Extract the (x, y) coordinate from the center of the cell holding the provided text.  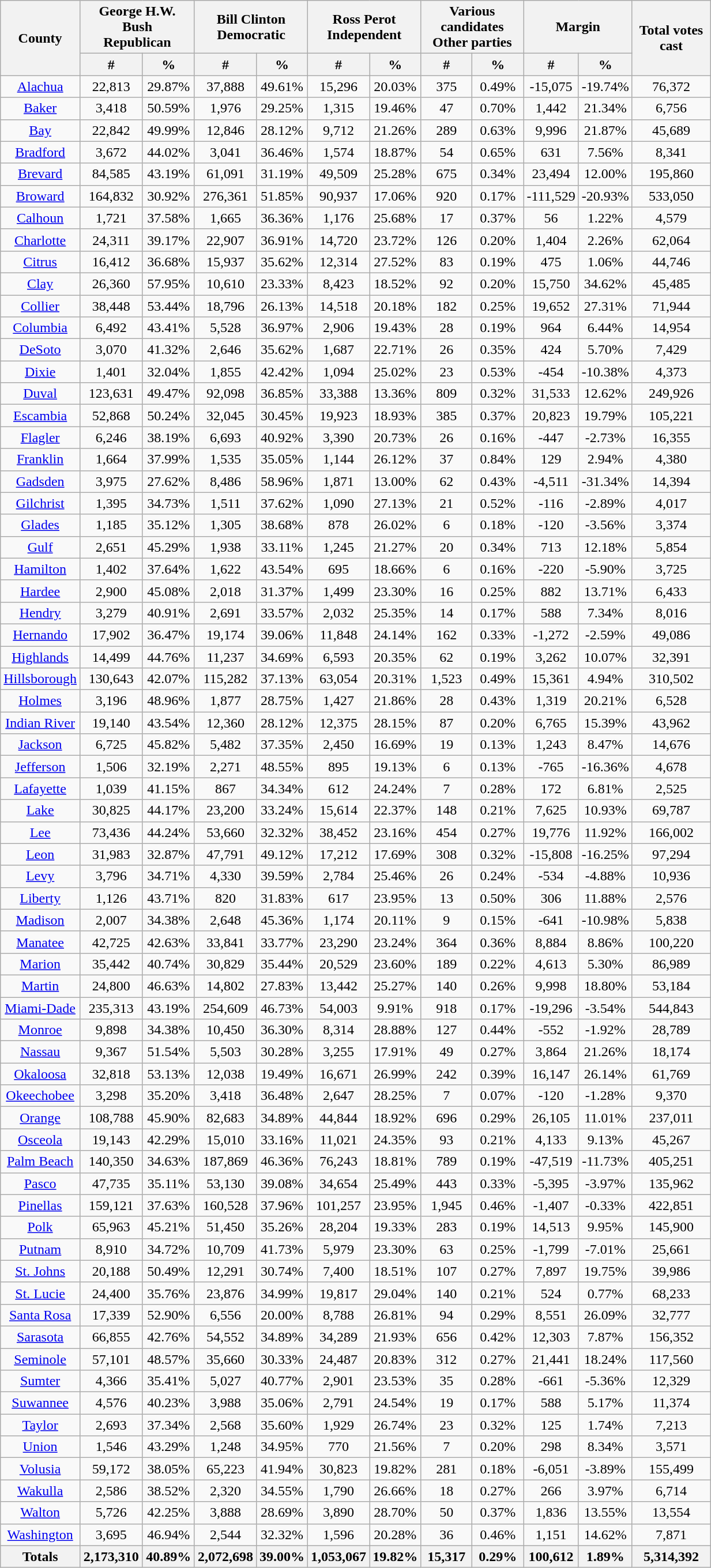
33.57% (283, 613)
45,689 (671, 130)
36.85% (283, 394)
1.89% (605, 1556)
16,355 (671, 438)
115,282 (225, 679)
Gulf (40, 547)
-661 (551, 1381)
40.77% (283, 1381)
Madison (40, 920)
32.87% (168, 854)
15,317 (446, 1556)
34.99% (283, 1293)
28.75% (283, 701)
424 (551, 350)
-15,808 (551, 854)
-20.93% (605, 196)
Taylor (40, 1425)
675 (446, 174)
53,660 (225, 832)
42.07% (168, 679)
Dixie (40, 372)
10.93% (605, 811)
26.81% (396, 1315)
7,871 (671, 1535)
-4,511 (551, 481)
-534 (551, 876)
34.62% (605, 284)
49.47% (168, 394)
0.53% (498, 372)
1,836 (551, 1513)
31,983 (111, 854)
13.71% (605, 591)
156,352 (671, 1337)
Collier (40, 306)
93 (446, 1140)
1,319 (551, 701)
1,442 (551, 108)
42.42% (283, 372)
Hernando (40, 635)
281 (446, 1469)
39.17% (168, 240)
69,787 (671, 811)
1,574 (339, 152)
48.57% (168, 1359)
2,693 (111, 1425)
20.18% (396, 306)
1,546 (111, 1447)
Martin (40, 986)
770 (339, 1447)
Columbia (40, 328)
27.83% (283, 986)
30,823 (339, 1469)
254,609 (225, 1008)
2,018 (225, 591)
20.21% (605, 701)
12,314 (339, 262)
9.91% (396, 1008)
100,220 (671, 942)
42.29% (168, 1140)
21 (446, 503)
789 (446, 1162)
3,262 (551, 657)
3,041 (225, 152)
65,223 (225, 1469)
5,979 (339, 1249)
87 (446, 723)
39.08% (283, 1183)
57.95% (168, 284)
4,017 (671, 503)
35.60% (283, 1425)
54,552 (225, 1337)
920 (446, 196)
-3.89% (605, 1469)
Duval (40, 394)
46.63% (168, 986)
18.87% (396, 152)
44.76% (168, 657)
-6,051 (551, 1469)
15,296 (339, 86)
4.94% (605, 679)
1,665 (225, 218)
35.41% (168, 1381)
0.42% (498, 1337)
10,936 (671, 876)
30.45% (283, 416)
25.46% (396, 876)
32,777 (671, 1315)
20.35% (396, 657)
92,098 (225, 394)
15,750 (551, 284)
22,813 (111, 86)
St. Lucie (40, 1293)
2,576 (671, 898)
-11.73% (605, 1162)
19.33% (396, 1227)
-3.97% (605, 1183)
9,712 (339, 130)
36.36% (283, 218)
0.52% (498, 503)
Gadsden (40, 481)
-2.73% (605, 438)
21.27% (396, 547)
94 (446, 1315)
-10.38% (605, 372)
140,350 (111, 1162)
Monroe (40, 1030)
7.34% (605, 613)
20.00% (283, 1315)
6,725 (111, 745)
16,147 (551, 1074)
8.86% (605, 942)
33.77% (283, 942)
10.07% (605, 657)
1,402 (111, 569)
49,509 (339, 174)
25.35% (396, 613)
37.63% (168, 1205)
8,423 (339, 284)
129 (551, 459)
Baker (40, 108)
1,855 (225, 372)
62,064 (671, 240)
Manatee (40, 942)
41.32% (168, 350)
26,360 (111, 284)
19,776 (551, 832)
656 (446, 1337)
126 (446, 240)
18.93% (396, 416)
18,796 (225, 306)
58.96% (283, 481)
2.94% (605, 459)
51.85% (283, 196)
127 (446, 1030)
21,441 (551, 1359)
20.28% (396, 1535)
696 (446, 1118)
4,579 (671, 218)
13.00% (396, 481)
37.35% (283, 745)
182 (446, 306)
14 (446, 613)
13.36% (396, 394)
Liberty (40, 898)
14,518 (339, 306)
22.37% (396, 811)
37 (446, 459)
29.04% (396, 1293)
0.36% (498, 942)
0.65% (498, 152)
11.01% (605, 1118)
46.73% (283, 1008)
24,311 (111, 240)
10,709 (225, 1249)
50.24% (168, 416)
27.31% (605, 306)
0.63% (498, 130)
26.74% (396, 1425)
Margin (578, 27)
266 (551, 1491)
1,305 (225, 525)
3.97% (605, 1491)
7,625 (551, 811)
16,412 (111, 262)
46.94% (168, 1535)
56 (551, 218)
4,576 (111, 1403)
612 (339, 789)
1,687 (339, 350)
34.71% (168, 876)
-2.59% (605, 635)
19,652 (551, 306)
Washington (40, 1535)
33.16% (283, 1140)
2,784 (339, 876)
310,502 (671, 679)
38,448 (111, 306)
13,442 (339, 986)
8,486 (225, 481)
35.12% (168, 525)
Union (40, 1447)
43.29% (168, 1447)
33.24% (283, 811)
306 (551, 898)
3,255 (339, 1052)
63,054 (339, 679)
Santa Rosa (40, 1315)
Miami-Dade (40, 1008)
1,243 (551, 745)
40.89% (168, 1556)
130,643 (111, 679)
42.25% (168, 1513)
249,926 (671, 394)
36.47% (168, 635)
12,291 (225, 1271)
1,144 (339, 459)
2,900 (111, 591)
35,442 (111, 964)
9,898 (111, 1030)
50.59% (168, 108)
9.95% (605, 1227)
-16.25% (605, 854)
3,888 (225, 1513)
1.22% (605, 218)
189 (446, 964)
0.77% (605, 1293)
1,427 (339, 701)
18.52% (396, 284)
34.34% (283, 789)
9,367 (111, 1052)
County (40, 38)
Gilchrist (40, 503)
2,791 (339, 1403)
0.70% (498, 108)
Broward (40, 196)
53.44% (168, 306)
30.28% (283, 1052)
73,436 (111, 832)
86,989 (671, 964)
533,050 (671, 196)
-0.33% (605, 1205)
24.35% (396, 1140)
52.90% (168, 1315)
32,045 (225, 416)
108,788 (111, 1118)
Bradford (40, 152)
63 (446, 1249)
25.49% (396, 1183)
2,007 (111, 920)
41.15% (168, 789)
49.99% (168, 130)
3,298 (111, 1096)
44.24% (168, 832)
0.07% (498, 1096)
37.64% (168, 569)
18,174 (671, 1052)
3,890 (339, 1513)
26.02% (396, 525)
187,869 (225, 1162)
164,832 (111, 196)
1,929 (339, 1425)
20.83% (396, 1359)
42.76% (168, 1337)
155,499 (671, 1469)
Charlotte (40, 240)
882 (551, 591)
9,370 (671, 1096)
49.12% (283, 854)
-220 (551, 569)
Jefferson (40, 767)
-7.01% (605, 1249)
7.56% (605, 152)
15,010 (225, 1140)
6,528 (671, 701)
809 (446, 394)
-3.56% (605, 525)
21.34% (605, 108)
1,094 (339, 372)
24.14% (396, 635)
7,897 (551, 1271)
-19,296 (551, 1008)
Totals (40, 1556)
-1.92% (605, 1030)
Lafayette (40, 789)
16,671 (339, 1074)
6,765 (551, 723)
101,257 (339, 1205)
49,086 (671, 635)
30.92% (168, 196)
14,802 (225, 986)
2,450 (339, 745)
76,243 (339, 1162)
3,975 (111, 481)
12.00% (605, 174)
24,487 (339, 1359)
14,499 (111, 657)
23,200 (225, 811)
St. Johns (40, 1271)
18.80% (605, 986)
5,528 (225, 328)
1,976 (225, 108)
0.44% (498, 1030)
Marion (40, 964)
28.15% (396, 723)
159,121 (111, 1205)
28,204 (339, 1227)
7,213 (671, 1425)
235,313 (111, 1008)
Hendry (40, 613)
6.44% (605, 328)
3,864 (551, 1052)
6,433 (671, 591)
14,394 (671, 481)
2,072,698 (225, 1556)
19,143 (111, 1140)
23.53% (396, 1381)
23.24% (396, 942)
3,725 (671, 569)
695 (339, 569)
878 (339, 525)
5.30% (605, 964)
Palm Beach (40, 1162)
51.54% (168, 1052)
31,533 (551, 394)
Pinellas (40, 1205)
19,923 (339, 416)
22,842 (111, 130)
45,267 (671, 1140)
23,290 (339, 942)
26.12% (396, 459)
0.39% (498, 1074)
-1,272 (551, 635)
162 (446, 635)
5,027 (225, 1381)
37.96% (283, 1205)
918 (446, 1008)
Osceola (40, 1140)
Lake (40, 811)
2,586 (111, 1491)
37.62% (283, 503)
8,016 (671, 613)
33,841 (225, 942)
14,720 (339, 240)
46.36% (283, 1162)
6.81% (605, 789)
8,341 (671, 152)
43,962 (671, 723)
38.68% (283, 525)
34.72% (168, 1249)
24,800 (111, 986)
6,693 (225, 438)
2,647 (339, 1096)
364 (446, 942)
-5.36% (605, 1381)
Leon (40, 854)
1,401 (111, 372)
443 (446, 1183)
1,721 (111, 218)
Escambia (40, 416)
90,937 (339, 196)
1,938 (225, 547)
0.15% (498, 920)
3,571 (671, 1447)
631 (551, 152)
20.03% (396, 86)
22.71% (396, 350)
-1,407 (551, 1205)
30.74% (283, 1271)
18.81% (396, 1162)
9,998 (551, 986)
0.35% (498, 350)
41.73% (283, 1249)
Seminole (40, 1359)
39.59% (283, 876)
25.68% (396, 218)
39,986 (671, 1271)
-19.74% (605, 86)
1,315 (339, 108)
13.55% (605, 1513)
1,151 (551, 1535)
8,910 (111, 1249)
Calhoun (40, 218)
30,829 (225, 964)
32.04% (168, 372)
26.13% (283, 306)
2,651 (111, 547)
11,848 (339, 635)
1,245 (339, 547)
27.62% (168, 481)
23,494 (551, 174)
Bay (40, 130)
45.29% (168, 547)
135,962 (671, 1183)
Lee (40, 832)
3,672 (111, 152)
23,876 (225, 1293)
35.06% (283, 1403)
35.26% (283, 1227)
Jackson (40, 745)
2,525 (671, 789)
8.47% (605, 745)
49 (446, 1052)
7,400 (339, 1271)
5,482 (225, 745)
21.93% (396, 1337)
422,851 (671, 1205)
3,196 (111, 701)
36.46% (283, 152)
45.21% (168, 1227)
-47,519 (551, 1162)
713 (551, 547)
172 (551, 789)
37.34% (168, 1425)
145,900 (671, 1227)
7.87% (605, 1337)
1,945 (446, 1205)
31.19% (283, 174)
Clay (40, 284)
57,101 (111, 1359)
23.16% (396, 832)
2,691 (225, 613)
35.76% (168, 1293)
38.05% (168, 1469)
Okaloosa (40, 1074)
475 (551, 262)
1,248 (225, 1447)
19,174 (225, 635)
28,789 (671, 1030)
35,660 (225, 1359)
40.92% (283, 438)
1,877 (225, 701)
5,838 (671, 920)
36.97% (283, 328)
12,360 (225, 723)
16.69% (396, 745)
Wakulla (40, 1491)
19.43% (396, 328)
36 (446, 1535)
20,823 (551, 416)
61,091 (225, 174)
17.91% (396, 1052)
6,593 (339, 657)
54,003 (339, 1008)
George H.W. BushRepublican (137, 27)
0.50% (498, 898)
40.91% (168, 613)
-2.89% (605, 503)
44.17% (168, 811)
45.08% (168, 591)
3,374 (671, 525)
39.00% (283, 1556)
30.33% (283, 1359)
-10.98% (605, 920)
-765 (551, 767)
12,329 (671, 1381)
40.74% (168, 964)
15,614 (339, 811)
26.09% (605, 1315)
454 (446, 832)
34.69% (283, 657)
524 (551, 1293)
10,610 (225, 284)
19,140 (111, 723)
22,907 (225, 240)
Putnam (40, 1249)
2,568 (225, 1425)
Citrus (40, 262)
Hardee (40, 591)
2,173,310 (111, 1556)
Sarasota (40, 1337)
0.24% (498, 876)
32,391 (671, 657)
37.58% (168, 218)
1,535 (225, 459)
1,090 (339, 503)
23.60% (396, 964)
Walton (40, 1513)
Pasco (40, 1183)
964 (551, 328)
36.48% (283, 1096)
Ross PerotIndependent (364, 27)
18.66% (396, 569)
100,612 (551, 1556)
27.52% (396, 262)
242 (446, 1074)
65,963 (111, 1227)
14,513 (551, 1227)
1,506 (111, 767)
26,105 (551, 1118)
44,844 (339, 1118)
25.28% (396, 174)
Highlands (40, 657)
3,988 (225, 1403)
11,237 (225, 657)
8,314 (339, 1030)
2,271 (225, 767)
45.90% (168, 1118)
17.06% (396, 196)
17,902 (111, 635)
867 (225, 789)
895 (339, 767)
21.86% (396, 701)
0.22% (498, 964)
-1,799 (551, 1249)
2,648 (225, 920)
38.19% (168, 438)
92 (446, 284)
52,868 (111, 416)
4,133 (551, 1140)
13,554 (671, 1513)
47,735 (111, 1183)
30,825 (111, 811)
13 (446, 898)
Brevard (40, 174)
195,860 (671, 174)
18.92% (396, 1118)
Orange (40, 1118)
84,585 (111, 174)
6,756 (671, 108)
4,613 (551, 964)
Franklin (40, 459)
1,126 (111, 898)
Polk (40, 1227)
10,450 (225, 1030)
15.39% (605, 723)
15,361 (551, 679)
51,450 (225, 1227)
308 (446, 854)
20.31% (396, 679)
11,374 (671, 1403)
1,176 (339, 218)
Okeechobee (40, 1096)
1,871 (339, 481)
11.88% (605, 898)
1,053,067 (339, 1556)
617 (339, 898)
5.70% (605, 350)
9.13% (605, 1140)
43.41% (168, 328)
0.84% (498, 459)
20,529 (339, 964)
Glades (40, 525)
Hillsborough (40, 679)
35.05% (283, 459)
50.49% (168, 1271)
48.96% (168, 701)
Suwannee (40, 1403)
20.11% (396, 920)
42,725 (111, 942)
123,631 (111, 394)
1,622 (225, 569)
37.99% (168, 459)
Volusia (40, 1469)
23.72% (396, 240)
17.69% (396, 854)
2,320 (225, 1491)
19.79% (605, 416)
47 (446, 108)
1,395 (111, 503)
2,901 (339, 1381)
3,695 (111, 1535)
25.27% (396, 986)
19.49% (283, 1074)
17,339 (111, 1315)
1,664 (111, 459)
4,373 (671, 372)
11,021 (339, 1140)
9,996 (551, 130)
14,954 (671, 328)
28.88% (396, 1030)
-5,395 (551, 1183)
1,174 (339, 920)
25.02% (396, 372)
29.87% (168, 86)
28.25% (396, 1096)
54 (446, 152)
12.62% (605, 394)
28.70% (396, 1513)
3,070 (111, 350)
32.19% (168, 767)
19.13% (396, 767)
1,404 (551, 240)
83 (446, 262)
-4.88% (605, 876)
1,511 (225, 503)
35 (446, 1381)
5,854 (671, 547)
18.24% (605, 1359)
40.23% (168, 1403)
237,011 (671, 1118)
160,528 (225, 1205)
105,221 (671, 416)
-5.90% (605, 569)
76,372 (671, 86)
1,523 (446, 679)
6,714 (671, 1491)
68,233 (671, 1293)
36.68% (168, 262)
18.51% (396, 1271)
24,400 (111, 1293)
20 (446, 547)
3,390 (339, 438)
-552 (551, 1030)
53,130 (225, 1183)
Total votes cast (671, 38)
31.83% (283, 898)
19.46% (396, 108)
44,746 (671, 262)
34.73% (168, 503)
14.62% (605, 1535)
-16.36% (605, 767)
59,172 (111, 1469)
-1.28% (605, 1096)
375 (446, 86)
1,499 (339, 591)
44.02% (168, 152)
283 (446, 1227)
32,818 (111, 1074)
148 (446, 811)
3,796 (111, 876)
37.13% (283, 679)
12,375 (339, 723)
6,246 (111, 438)
28.69% (283, 1513)
Nassau (40, 1052)
Indian River (40, 723)
0.26% (498, 986)
-447 (551, 438)
289 (446, 130)
24.54% (396, 1403)
-111,529 (551, 196)
35.44% (283, 964)
Flagler (40, 438)
1.74% (605, 1425)
66,855 (111, 1337)
47,791 (225, 854)
125 (551, 1425)
38.52% (168, 1491)
298 (551, 1447)
26.14% (605, 1074)
Sumter (40, 1381)
38,452 (339, 832)
16 (446, 591)
8,884 (551, 942)
35.20% (168, 1096)
2,544 (225, 1535)
29.25% (283, 108)
50 (446, 1513)
1,790 (339, 1491)
4,330 (225, 876)
41.94% (283, 1469)
31.37% (283, 591)
1.06% (605, 262)
5,503 (225, 1052)
12,038 (225, 1074)
Levy (40, 876)
14,676 (671, 745)
26.66% (396, 1491)
36.30% (283, 1030)
71,944 (671, 306)
11.92% (605, 832)
Bill ClintonDemocratic (251, 27)
2.26% (605, 240)
8,551 (551, 1315)
39.06% (283, 635)
820 (225, 898)
4,380 (671, 459)
53,184 (671, 986)
-31.34% (605, 481)
-641 (551, 920)
Hamilton (40, 569)
12.18% (605, 547)
276,361 (225, 196)
9 (446, 920)
20,188 (111, 1271)
12,846 (225, 130)
17 (446, 218)
4,366 (111, 1381)
45.36% (283, 920)
23.33% (283, 284)
35.11% (168, 1183)
42.63% (168, 942)
-116 (551, 503)
48.55% (283, 767)
21.87% (605, 130)
166,002 (671, 832)
Holmes (40, 701)
21.56% (396, 1447)
1,039 (111, 789)
-454 (551, 372)
1,596 (339, 1535)
5,314,392 (671, 1556)
Various candidatesOther parties (472, 27)
312 (446, 1359)
1,185 (111, 525)
Alachua (40, 86)
3,279 (111, 613)
27.13% (396, 503)
33,388 (339, 394)
19.75% (605, 1271)
24.24% (396, 789)
19,817 (339, 1293)
2,906 (339, 328)
6,492 (111, 328)
25,661 (671, 1249)
26.99% (396, 1074)
5.17% (605, 1403)
DeSoto (40, 350)
34,289 (339, 1337)
45.82% (168, 745)
5,726 (111, 1513)
12,303 (551, 1337)
20.73% (396, 438)
34.63% (168, 1162)
2,646 (225, 350)
43.71% (168, 898)
405,251 (671, 1162)
33.11% (283, 547)
53.13% (168, 1074)
34.55% (283, 1491)
117,560 (671, 1359)
18 (446, 1491)
4,678 (671, 767)
2,032 (339, 613)
34.95% (283, 1447)
37,888 (225, 86)
97,294 (671, 854)
6,556 (225, 1315)
-15,075 (551, 86)
45,485 (671, 284)
8.34% (605, 1447)
8,788 (339, 1315)
7,429 (671, 350)
17,212 (339, 854)
36.91% (283, 240)
34,654 (339, 1183)
544,843 (671, 1008)
49.61% (283, 86)
107 (446, 1271)
82,683 (225, 1118)
15,937 (225, 262)
385 (446, 416)
61,769 (671, 1074)
-3.54% (605, 1008)
